Pinpoint the cell where the given text exists, returning its [x, y] midpoint coordinate. 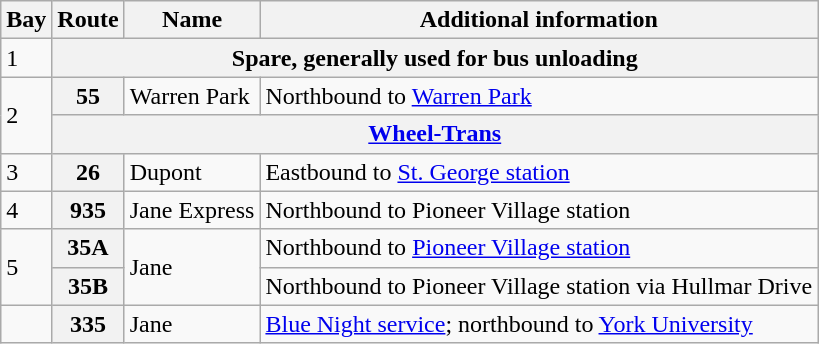
2 [26, 115]
4 [26, 210]
3 [26, 172]
335 [88, 324]
Spare, generally used for bus unloading [435, 58]
Warren Park [192, 96]
Route [88, 20]
Name [192, 20]
Additional information [539, 20]
Dupont [192, 172]
35B [88, 286]
Bay [26, 20]
Wheel-Trans [435, 134]
1 [26, 58]
55 [88, 96]
5 [26, 267]
Blue Night service; northbound to York University [539, 324]
935 [88, 210]
Northbound to Warren Park [539, 96]
Northbound to Pioneer Village station via Hullmar Drive [539, 286]
26 [88, 172]
35A [88, 248]
Jane Express [192, 210]
Eastbound to St. George station [539, 172]
